Determine the [x, y] coordinate at the center of the cell enclosing the given text.  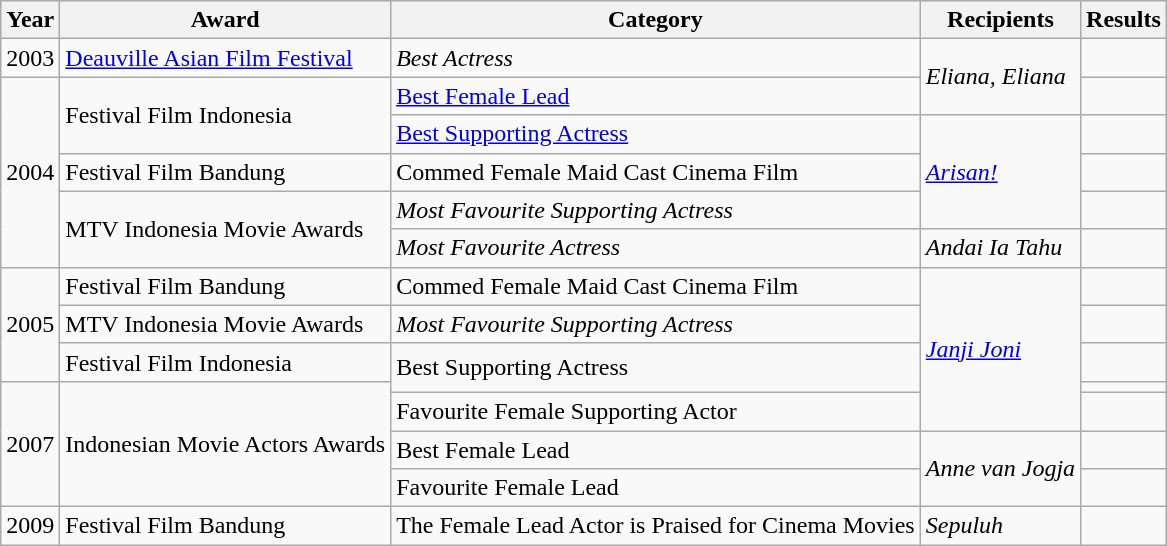
Deauville Asian Film Festival [226, 58]
Most Favourite Actress [656, 248]
2003 [30, 58]
Indonesian Movie Actors Awards [226, 444]
Janji Joni [1000, 348]
Arisan! [1000, 172]
2004 [30, 172]
Recipients [1000, 20]
Anne van Jogja [1000, 468]
2009 [30, 526]
Sepuluh [1000, 526]
Eliana, Eliana [1000, 77]
Category [656, 20]
2005 [30, 324]
Favourite Female Lead [656, 488]
Best Actress [656, 58]
Year [30, 20]
Results [1124, 20]
The Female Lead Actor is Praised for Cinema Movies [656, 526]
Favourite Female Supporting Actor [656, 411]
Andai Ia Tahu [1000, 248]
2007 [30, 444]
Award [226, 20]
